Scan for the cell matching the given text and deliver its [X, Y] coordinate at center. 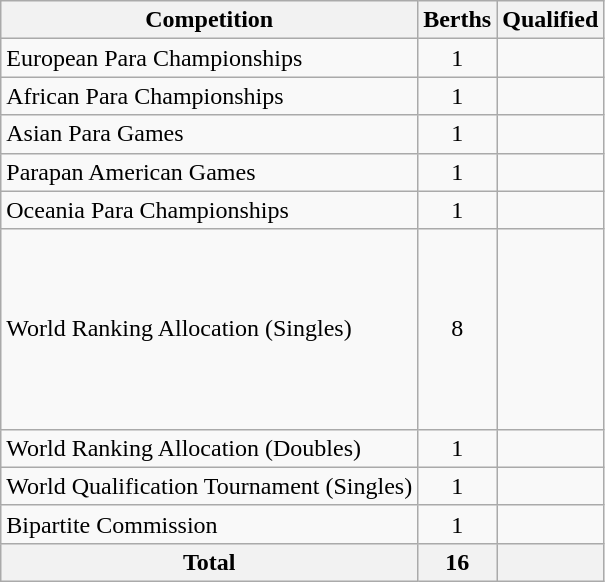
Total [210, 562]
Berths [458, 20]
Oceania Para Championships [210, 210]
African Para Championships [210, 96]
World Qualification Tournament (Singles) [210, 486]
European Para Championships [210, 58]
World Ranking Allocation (Singles) [210, 329]
8 [458, 329]
16 [458, 562]
Parapan American Games [210, 172]
Asian Para Games [210, 134]
Bipartite Commission [210, 524]
Competition [210, 20]
World Ranking Allocation (Doubles) [210, 448]
Qualified [550, 20]
